From the cell containing the given text, extract its center point as (X, Y) coordinate. 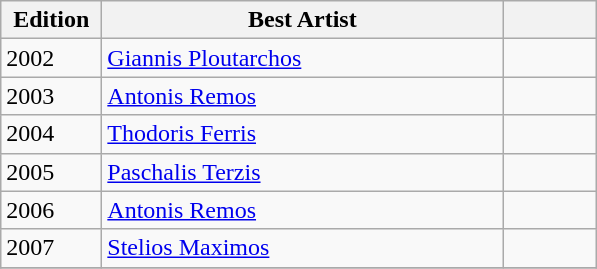
2002 (52, 58)
2004 (52, 134)
2003 (52, 96)
Paschalis Terzis (302, 172)
Giannis Ploutarchos (302, 58)
2005 (52, 172)
2007 (52, 248)
2006 (52, 210)
Stelios Maximos (302, 248)
Thodoris Ferris (302, 134)
Edition (52, 20)
Best Artist (302, 20)
